Return [X, Y] of the center of cell containing provided text 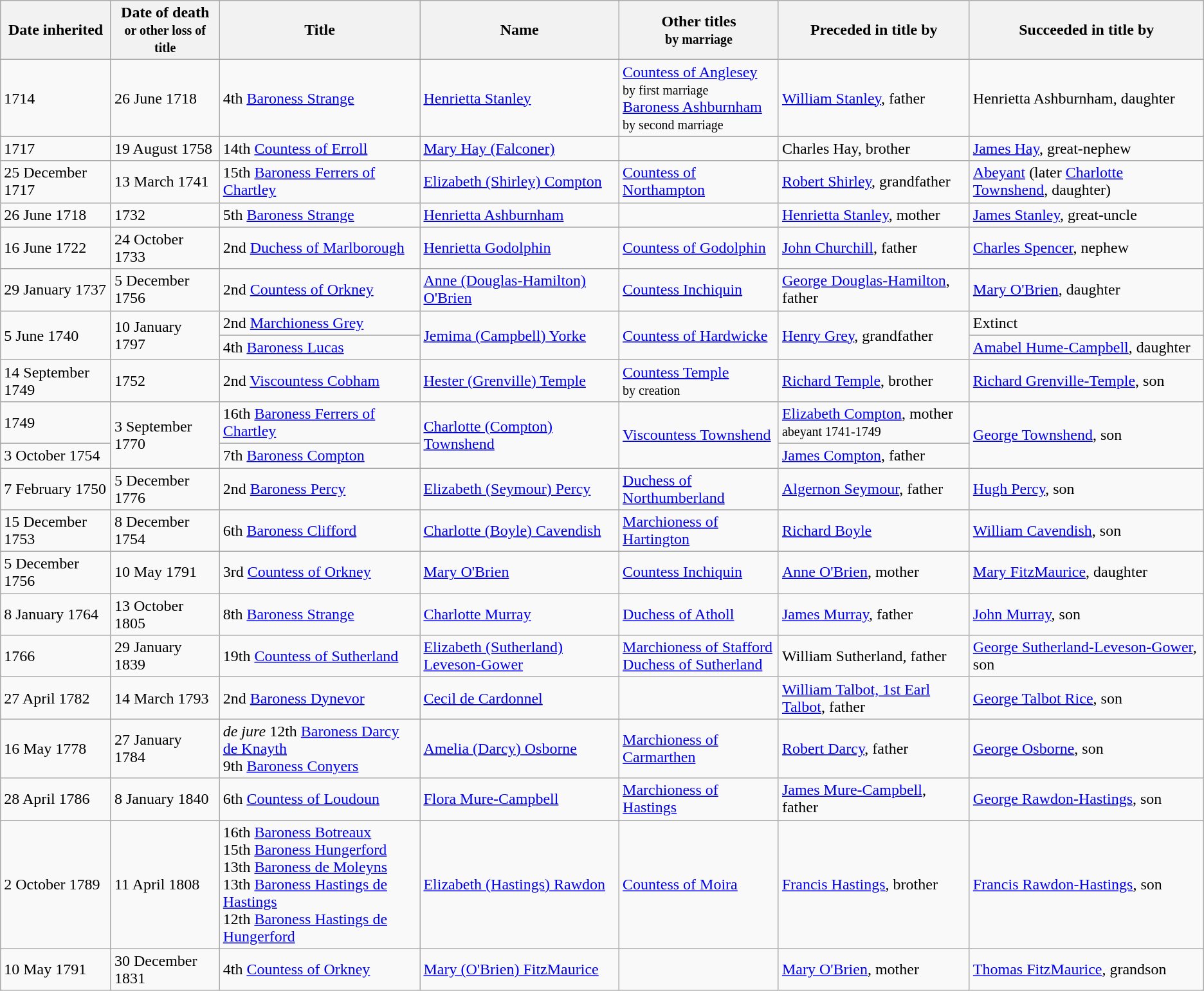
George Sutherland-Leveson-Gower, son [1086, 656]
Marchioness of Carmarthen [699, 749]
19 August 1758 [165, 149]
Richard Temple, brother [873, 381]
Richard Grenville-Temple, son [1086, 381]
8th Baroness Strange [320, 615]
Countess of Northampton [699, 181]
James Compton, father [873, 455]
James Murray, father [873, 615]
1766 [56, 656]
Charlotte Murray [520, 615]
Abeyant (later Charlotte Townshend, daughter) [1086, 181]
William Stanley, father [873, 98]
James Stanley, great-uncle [1086, 215]
George Townshend, son [1086, 435]
Hester (Grenville) Temple [520, 381]
14th Countess of Erroll [320, 149]
2nd Baroness Percy [320, 489]
Jemima (Campbell) Yorke [520, 335]
Charlotte (Compton) Townshend [520, 435]
Marchioness of StaffordDuchess of Sutherland [699, 656]
2 October 1789 [56, 884]
Hugh Percy, son [1086, 489]
Cecil de Cardonnel [520, 698]
George Douglas-Hamilton, father [873, 289]
Countess of Moira [699, 884]
James Mure-Campbell, father [873, 799]
4th Baroness Lucas [320, 347]
Countess of Hardwicke [699, 335]
John Murray, son [1086, 615]
William Sutherland, father [873, 656]
2nd Baroness Dynevor [320, 698]
8 January 1840 [165, 799]
George Talbot Rice, son [1086, 698]
Date inherited [56, 30]
George Rawdon-Hastings, son [1086, 799]
4th Baroness Strange [320, 98]
Henrietta Ashburnham, daughter [1086, 98]
Francis Rawdon-Hastings, son [1086, 884]
Extinct [1086, 323]
Henrietta Stanley, mother [873, 215]
8 December 1754 [165, 531]
James Hay, great-nephew [1086, 149]
William Cavendish, son [1086, 531]
Elizabeth Compton, motherabeyant 1741-1749 [873, 422]
10 January 1797 [165, 335]
William Talbot, 1st Earl Talbot, father [873, 698]
Elizabeth (Sutherland) Leveson-Gower [520, 656]
Elizabeth (Shirley) Compton [520, 181]
25 December 1717 [56, 181]
30 December 1831 [165, 970]
Thomas FitzMaurice, grandson [1086, 970]
Elizabeth (Hastings) Rawdon [520, 884]
Mary FitzMaurice, daughter [1086, 572]
15th Baroness Ferrers of Chartley [320, 181]
2nd Duchess of Marlborough [320, 248]
2nd Viscountess Cobham [320, 381]
19th Countess of Sutherland [320, 656]
27 January 1784 [165, 749]
16th Baroness Botreaux15th Baroness Hungerford13th Baroness de Moleyns13th Baroness Hastings de Hastings12th Baroness Hastings de Hungerford [320, 884]
Mary Hay (Falconer) [520, 149]
Duchess of Atholl [699, 615]
15 December 1753 [56, 531]
14 September 1749 [56, 381]
5th Baroness Strange [320, 215]
13 March 1741 [165, 181]
16 June 1722 [56, 248]
1732 [165, 215]
Anne (Douglas-Hamilton) O'Brien [520, 289]
Mary O'Brien, daughter [1086, 289]
Charles Spencer, nephew [1086, 248]
Preceded in title by [873, 30]
Mary O'Brien [520, 572]
Richard Boyle [873, 531]
Charlotte (Boyle) Cavendish [520, 531]
29 January 1839 [165, 656]
Robert Shirley, grandfather [873, 181]
1752 [165, 381]
3rd Countess of Orkney [320, 572]
de jure 12th Baroness Darcy de Knayth9th Baroness Conyers [320, 749]
3 October 1754 [56, 455]
George Osborne, son [1086, 749]
29 January 1737 [56, 289]
Countess of Godolphin [699, 248]
16th Baroness Ferrers of Chartley [320, 422]
1749 [56, 422]
Title [320, 30]
8 January 1764 [56, 615]
5 December 1776 [165, 489]
13 October 1805 [165, 615]
Other titlesby marriage [699, 30]
Succeeded in title by [1086, 30]
14 March 1793 [165, 698]
5 June 1740 [56, 335]
Robert Darcy, father [873, 749]
11 April 1808 [165, 884]
Henrietta Godolphin [520, 248]
6th Countess of Loudoun [320, 799]
Duchess of Northumberland [699, 489]
Countess of Angleseyby first marriageBaroness Ashburnhamby second marriage [699, 98]
2nd Countess of Orkney [320, 289]
Charles Hay, brother [873, 149]
Countess Templeby creation [699, 381]
Henrietta Stanley [520, 98]
Date of deathor other loss of title [165, 30]
2nd Marchioness Grey [320, 323]
16 May 1778 [56, 749]
28 April 1786 [56, 799]
6th Baroness Clifford [320, 531]
1717 [56, 149]
Marchioness of Hastings [699, 799]
John Churchill, father [873, 248]
Elizabeth (Seymour) Percy [520, 489]
Mary O'Brien, mother [873, 970]
4th Countess of Orkney [320, 970]
Algernon Seymour, father [873, 489]
27 April 1782 [56, 698]
Henry Grey, grandfather [873, 335]
Marchioness of Hartington [699, 531]
Francis Hastings, brother [873, 884]
Anne O'Brien, mother [873, 572]
3 September 1770 [165, 435]
Amelia (Darcy) Osborne [520, 749]
Mary (O'Brien) FitzMaurice [520, 970]
Viscountess Townshend [699, 435]
24 October 1733 [165, 248]
7 February 1750 [56, 489]
Henrietta Ashburnham [520, 215]
Name [520, 30]
Amabel Hume-Campbell, daughter [1086, 347]
1714 [56, 98]
7th Baroness Compton [320, 455]
Flora Mure-Campbell [520, 799]
